Search for the cell housing the specified text and yield its (x, y) center coordinate. 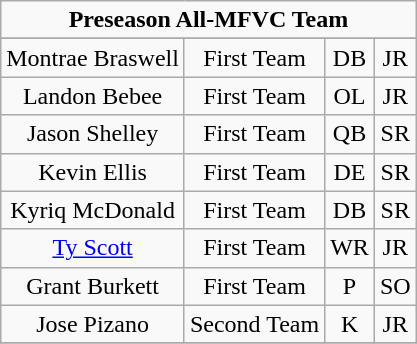
Jose Pizano (93, 324)
K (350, 324)
Kyriq McDonald (93, 210)
DE (350, 172)
Kevin Ellis (93, 172)
Grant Burkett (93, 286)
QB (350, 134)
Preseason All-MFVC Team (208, 20)
Ty Scott (93, 248)
Second Team (254, 324)
Montrae Braswell (93, 58)
SO (395, 286)
P (350, 286)
Jason Shelley (93, 134)
WR (350, 248)
Landon Bebee (93, 96)
OL (350, 96)
